Find where the given text appears and provide that cell's center as [x, y] coordinate. 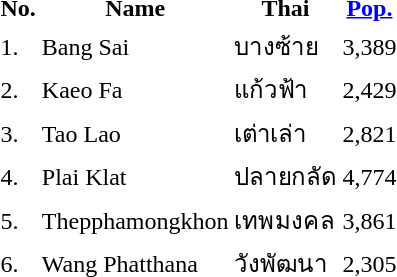
Thepphamongkhon [135, 220]
ปลายกลัด [286, 176]
Kaeo Fa [135, 90]
แก้วฟ้า [286, 90]
บางซ้าย [286, 46]
Tao Lao [135, 133]
เต่าเล่า [286, 133]
Bang Sai [135, 46]
Plai Klat [135, 176]
เทพมงคล [286, 220]
